Capture the cell that displays the provided text and extract its (X, Y) central coordinate. 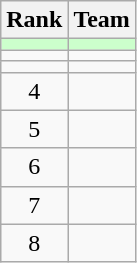
8 (34, 243)
7 (34, 205)
5 (34, 129)
6 (34, 167)
4 (34, 91)
Team (102, 20)
Rank (34, 20)
